Extract the [X, Y] coordinate from the center of the cell holding the provided text.  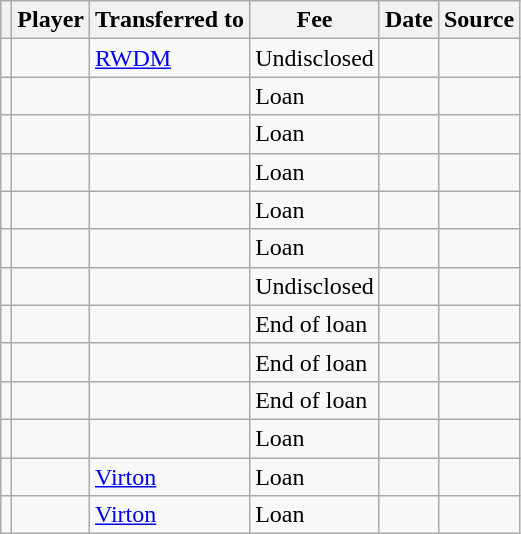
Fee [315, 20]
Transferred to [170, 20]
Player [51, 20]
Date [408, 20]
RWDM [170, 58]
Source [478, 20]
